For the text-containing cell, return its midpoint in [X, Y] coordinate format. 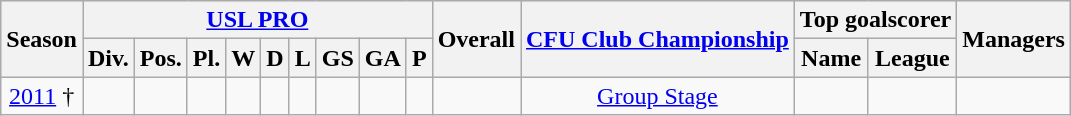
CFU Club Championship [657, 39]
L [302, 58]
Name [831, 58]
Pl. [206, 58]
Managers [1014, 39]
GS [338, 58]
Overall [476, 39]
League [912, 58]
USL PRO [257, 20]
Season [42, 39]
D [275, 58]
Group Stage [657, 96]
2011 † [42, 96]
GA [382, 58]
Div. [108, 58]
W [244, 58]
Top goalscorer [875, 20]
Pos. [160, 58]
P [419, 58]
